For the text-containing cell, return its midpoint in (X, Y) coordinate format. 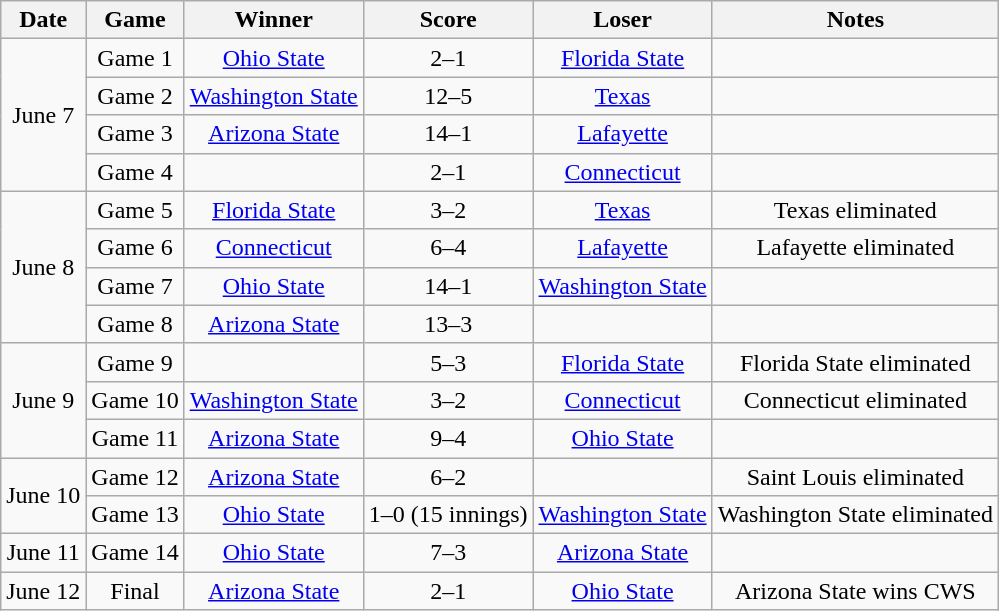
Connecticut eliminated (855, 400)
6–4 (448, 248)
Game 10 (135, 400)
June 7 (44, 115)
June 10 (44, 496)
Date (44, 20)
7–3 (448, 553)
Game 2 (135, 96)
Loser (622, 20)
Game 7 (135, 286)
Game (135, 20)
Winner (274, 20)
Saint Louis eliminated (855, 477)
Game 8 (135, 324)
Game 11 (135, 438)
June 9 (44, 400)
June 11 (44, 553)
Game 6 (135, 248)
Texas eliminated (855, 210)
Game 13 (135, 515)
Washington State eliminated (855, 515)
1–0 (15 innings) (448, 515)
Game 5 (135, 210)
13–3 (448, 324)
Game 1 (135, 58)
Lafayette eliminated (855, 248)
Final (135, 591)
June 12 (44, 591)
June 8 (44, 267)
9–4 (448, 438)
Score (448, 20)
Game 9 (135, 362)
Game 4 (135, 172)
6–2 (448, 477)
Notes (855, 20)
Arizona State wins CWS (855, 591)
12–5 (448, 96)
5–3 (448, 362)
Florida State eliminated (855, 362)
Game 12 (135, 477)
Game 14 (135, 553)
Game 3 (135, 134)
